Determine the [x, y] coordinate at the center of the cell enclosing the given text.  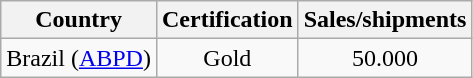
Brazil (ABPD) [79, 58]
Sales/shipments [385, 20]
Country [79, 20]
Certification [227, 20]
50.000 [385, 58]
Gold [227, 58]
